Pinpoint the cell where the given text exists, returning its (x, y) midpoint coordinate. 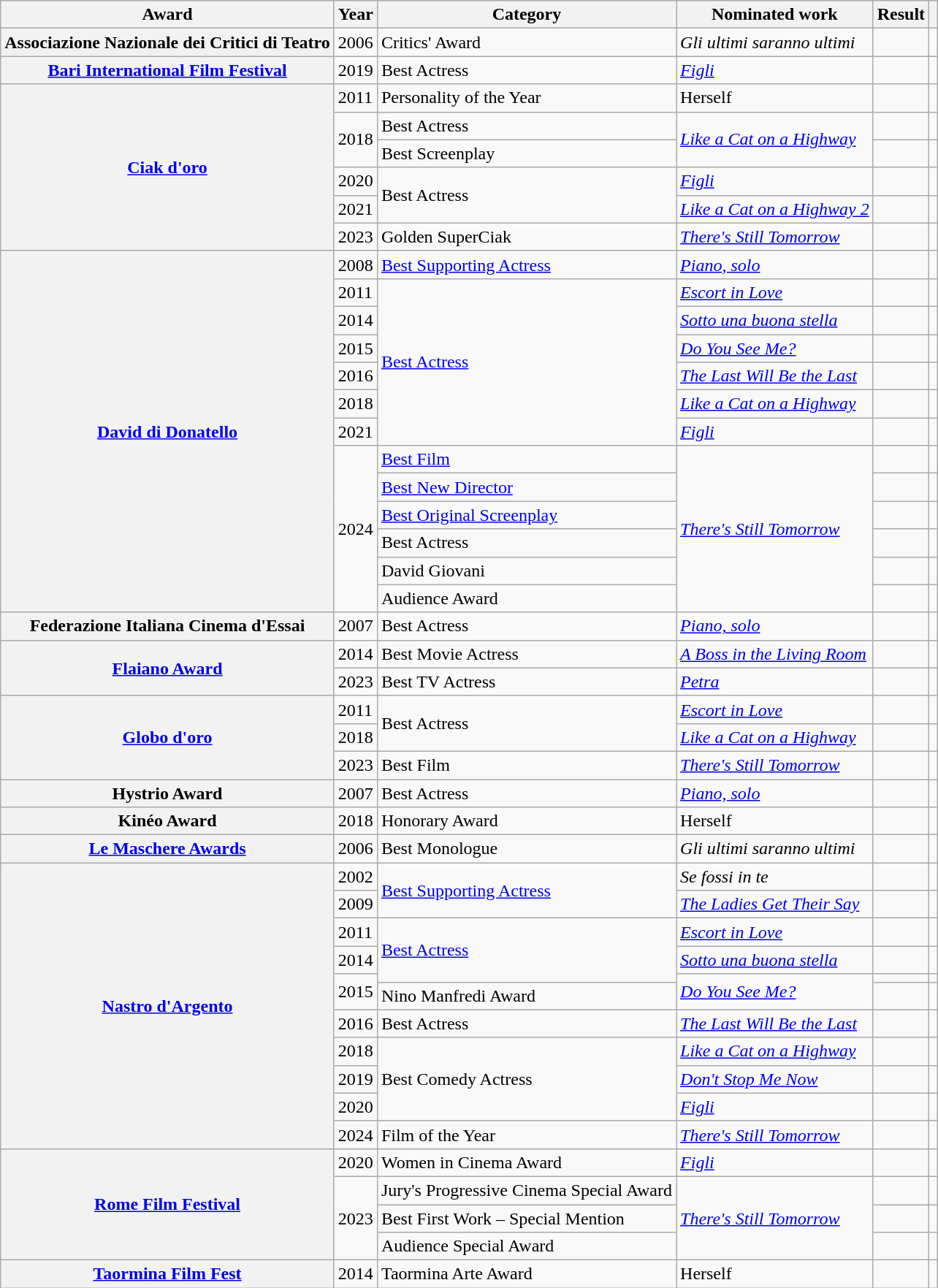
Flaiano Award (168, 668)
Se fossi in te (775, 877)
Golden SuperCiak (526, 237)
Year (355, 15)
Taormina Film Fest (168, 1274)
Critics' Award (526, 42)
Taormina Arte Award (526, 1274)
Le Maschere Awards (168, 849)
Women in Cinema Award (526, 1162)
Petra (775, 682)
Best New Director (526, 487)
Film of the Year (526, 1135)
Ciak d'oro (168, 167)
2008 (355, 264)
Like a Cat on a Highway 2 (775, 209)
Best Monologue (526, 849)
Best First Work – Special Mention (526, 1218)
The Ladies Get Their Say (775, 904)
2009 (355, 904)
Personality of the Year (526, 98)
Nominated work (775, 15)
Award (168, 15)
Honorary Award (526, 821)
Result (901, 15)
Audience Special Award (526, 1246)
Nastro d'Argento (168, 1006)
Audience Award (526, 598)
Best Comedy Actress (526, 1079)
Don't Stop Me Now (775, 1079)
Nino Manfredi Award (526, 996)
2002 (355, 877)
Best Movie Actress (526, 654)
Kinéo Award (168, 821)
Category (526, 15)
Best Original Screenplay (526, 515)
A Boss in the Living Room (775, 654)
David Giovani (526, 571)
Best TV Actress (526, 682)
Associazione Nazionale dei Critici di Teatro (168, 42)
Hystrio Award (168, 793)
Jury's Progressive Cinema Special Award (526, 1190)
Bari International Film Festival (168, 70)
Rome Film Festival (168, 1204)
Best Screenplay (526, 153)
Federazione Italiana Cinema d'Essai (168, 626)
David di Donatello (168, 431)
Globo d'oro (168, 737)
